Identify which cell holds the provided text, then report its [x, y] central coordinate. 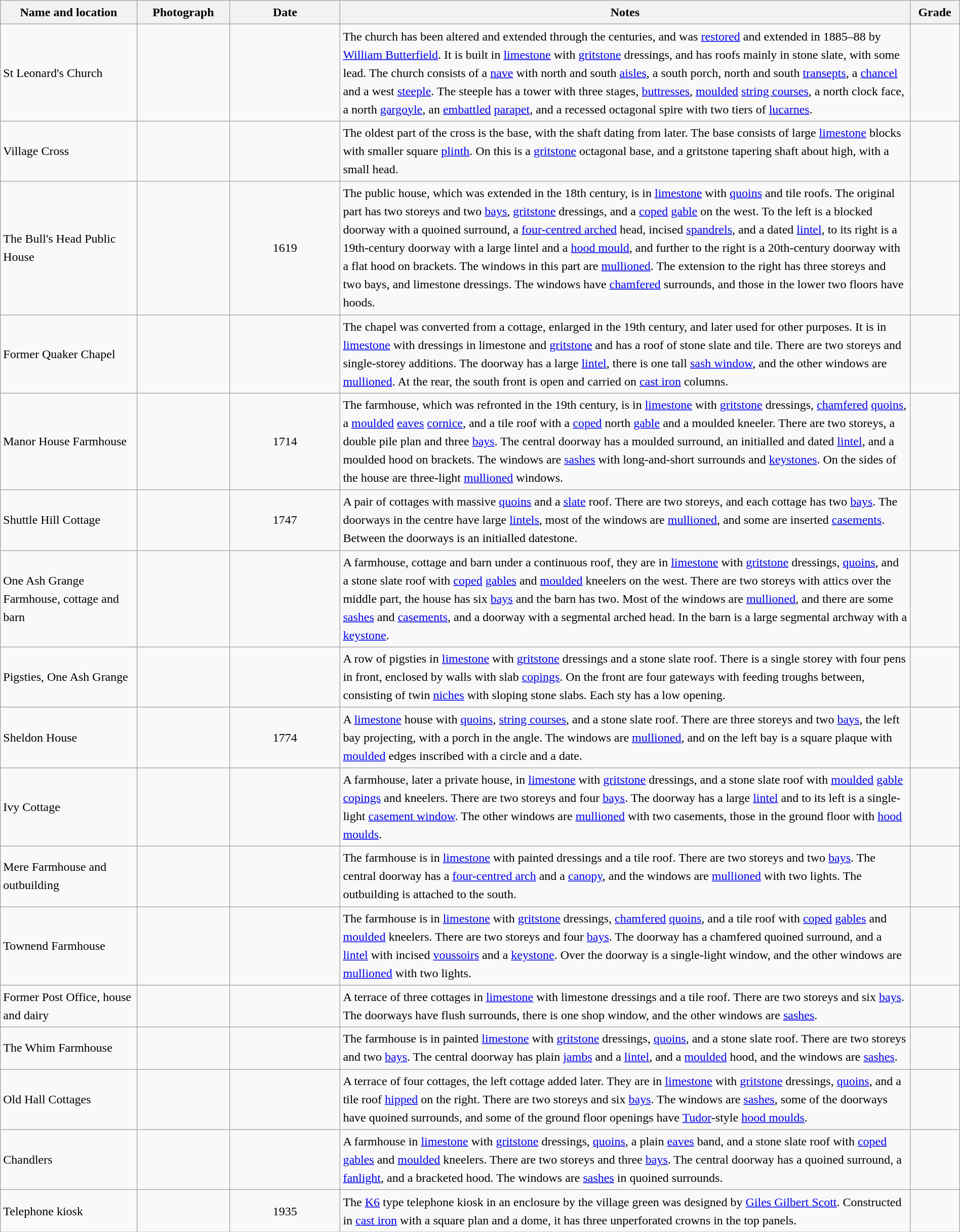
Former Post Office, house and dairy [69, 1006]
The Whim Farmhouse [69, 1049]
Shuttle Hill Cottage [69, 520]
Pigsties, One Ash Grange [69, 677]
Notes [625, 12]
Former Quaker Chapel [69, 354]
St Leonard's Church [69, 73]
1774 [285, 738]
1714 [285, 442]
Sheldon House [69, 738]
Mere Farmhouse and outbuilding [69, 876]
Name and location [69, 12]
Old Hall Cottages [69, 1099]
Manor House Farmhouse [69, 442]
Date [285, 12]
Chandlers [69, 1160]
Townend Farmhouse [69, 946]
1619 [285, 248]
One Ash Grange Farmhouse, cottage and barn [69, 599]
Village Cross [69, 151]
Grade [935, 12]
Photograph [183, 12]
The Bull's Head Public House [69, 248]
1935 [285, 1211]
Telephone kiosk [69, 1211]
1747 [285, 520]
Ivy Cottage [69, 806]
